Scan for the cell matching the given text and deliver its (X, Y) coordinate at center. 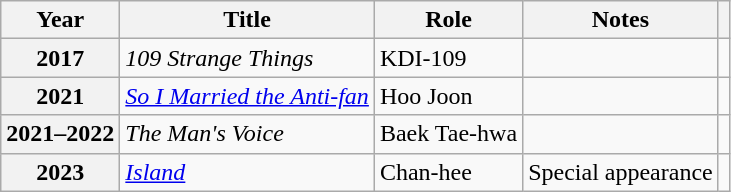
109 Strange Things (248, 58)
2021 (60, 96)
So I Married the Anti-fan (248, 96)
KDI-109 (448, 58)
Baek Tae-hwa (448, 134)
Special appearance (621, 172)
Hoo Joon (448, 96)
2017 (60, 58)
Role (448, 20)
Chan-hee (448, 172)
Notes (621, 20)
The Man's Voice (248, 134)
Year (60, 20)
Island (248, 172)
2023 (60, 172)
2021–2022 (60, 134)
Title (248, 20)
